Capture the cell that displays the provided text and extract its (X, Y) central coordinate. 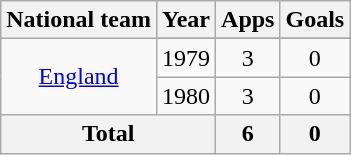
National team (79, 20)
Year (186, 20)
England (79, 77)
1979 (186, 58)
Total (108, 134)
Apps (248, 20)
1980 (186, 96)
6 (248, 134)
Goals (315, 20)
